Locate the cell with the specified text and output its (x, y) center coordinate. 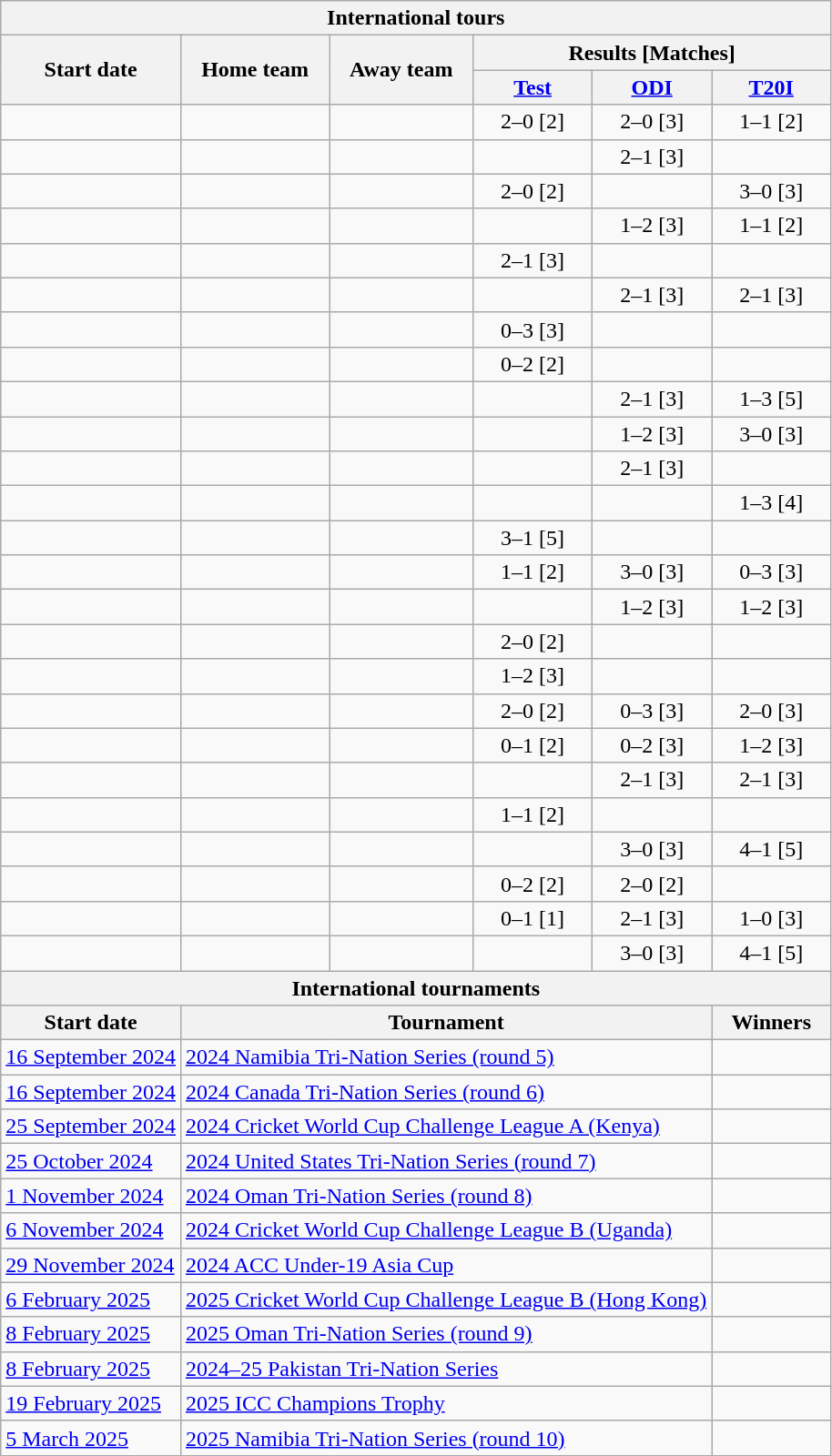
Results [Matches] (652, 53)
2025 ICC Champions Trophy (446, 1403)
1 November 2024 (91, 1196)
2025 Oman Tri-Nation Series (round 9) (446, 1334)
Tournament (446, 1023)
6 November 2024 (91, 1230)
0–2 [3] (652, 745)
International tours (416, 18)
2024 Oman Tri-Nation Series (round 8) (446, 1196)
2024 Cricket World Cup Challenge League A (Kenya) (446, 1127)
2024 Cricket World Cup Challenge League B (Uganda) (446, 1230)
29 November 2024 (91, 1265)
Winners (772, 1023)
2024–25 Pakistan Tri-Nation Series (446, 1369)
3–1 [5] (533, 538)
2025 Cricket World Cup Challenge League B (Hong Kong) (446, 1299)
1–0 [3] (772, 918)
Away team (401, 70)
5 March 2025 (91, 1438)
6 February 2025 (91, 1299)
1–3 [5] (772, 399)
19 February 2025 (91, 1403)
2025 Namibia Tri-Nation Series (round 10) (446, 1438)
25 September 2024 (91, 1127)
International tournaments (416, 987)
2024 United States Tri-Nation Series (round 7) (446, 1161)
T20I (772, 87)
Home team (255, 70)
0–1 [1] (533, 918)
2024 ACC Under-19 Asia Cup (446, 1265)
1–3 [4] (772, 503)
2024 Namibia Tri-Nation Series (round 5) (446, 1057)
2024 Canada Tri-Nation Series (round 6) (446, 1092)
ODI (652, 87)
Test (533, 87)
0–1 [2] (533, 745)
25 October 2024 (91, 1161)
